Locate the cell with the specified text and output its [x, y] center coordinate. 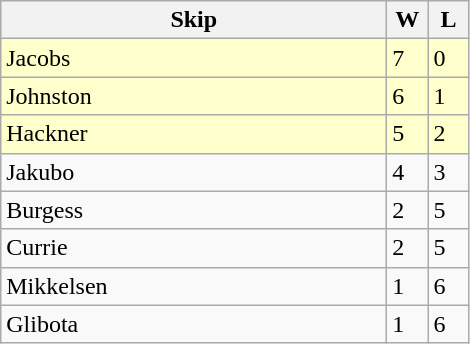
0 [448, 58]
Jakubo [194, 172]
7 [408, 58]
Currie [194, 248]
3 [448, 172]
Glibota [194, 324]
Burgess [194, 210]
4 [408, 172]
L [448, 20]
Jacobs [194, 58]
Johnston [194, 96]
Skip [194, 20]
W [408, 20]
Mikkelsen [194, 286]
Hackner [194, 134]
